Return the (X, Y) coordinate for the center point of the cell that contains the specified text.  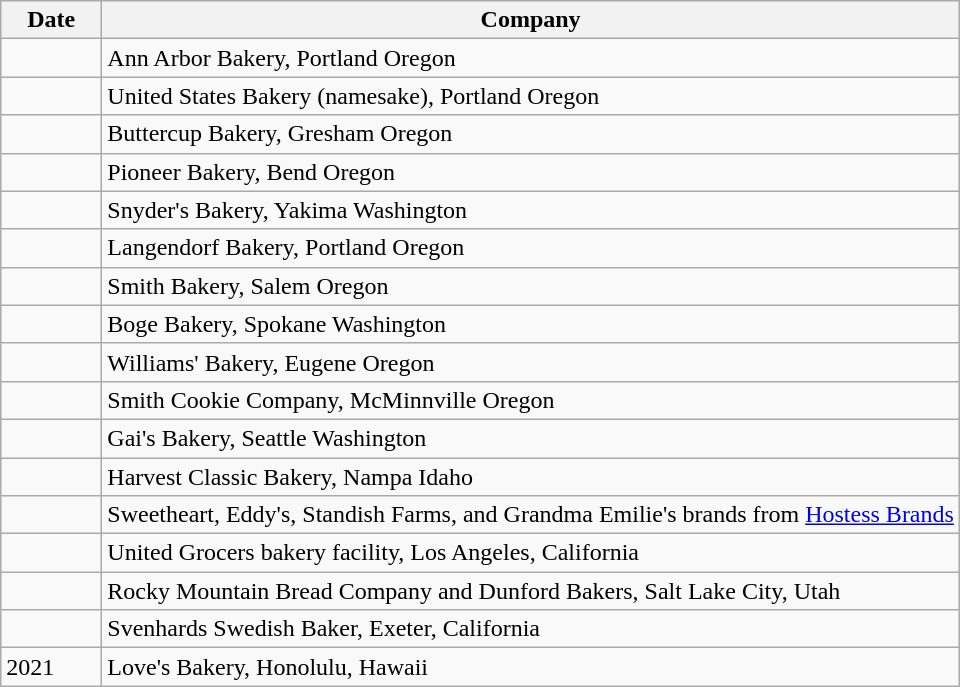
Snyder's Bakery, Yakima Washington (531, 210)
Date (52, 20)
Sweetheart, Eddy's, Standish Farms, and Grandma Emilie's brands from Hostess Brands (531, 515)
Rocky Mountain Bread Company and Dunford Bakers, Salt Lake City, Utah (531, 591)
Pioneer Bakery, Bend Oregon (531, 172)
Gai's Bakery, Seattle Washington (531, 438)
Smith Cookie Company, McMinnville Oregon (531, 400)
United States Bakery (namesake), Portland Oregon (531, 96)
Smith Bakery, Salem Oregon (531, 286)
Boge Bakery, Spokane Washington (531, 324)
Ann Arbor Bakery, Portland Oregon (531, 58)
Langendorf Bakery, Portland Oregon (531, 248)
Williams' Bakery, Eugene Oregon (531, 362)
Buttercup Bakery, Gresham Oregon (531, 134)
United Grocers bakery facility, Los Angeles, California (531, 553)
Harvest Classic Bakery, Nampa Idaho (531, 477)
2021 (52, 667)
Svenhards Swedish Baker, Exeter, California (531, 629)
Company (531, 20)
Love's Bakery, Honolulu, Hawaii (531, 667)
